Return (x, y) of the center of cell containing provided text 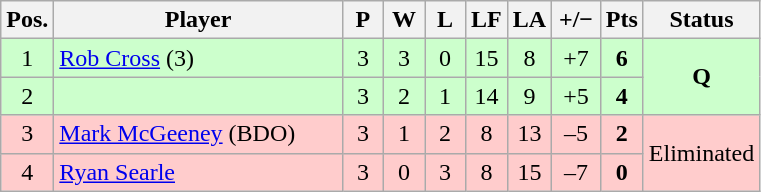
W (404, 20)
14 (487, 96)
Q (701, 77)
13 (529, 134)
–7 (576, 172)
6 (622, 58)
Pos. (28, 20)
+7 (576, 58)
–5 (576, 134)
Player (198, 20)
Mark McGeeney (BDO) (198, 134)
+/− (576, 20)
L (444, 20)
Pts (622, 20)
P (362, 20)
LA (529, 20)
Status (701, 20)
Rob Cross (3) (198, 58)
Ryan Searle (198, 172)
9 (529, 96)
LF (487, 20)
Eliminated (701, 153)
+5 (576, 96)
